Return the (x, y) coordinate for the center point of the cell that contains the specified text.  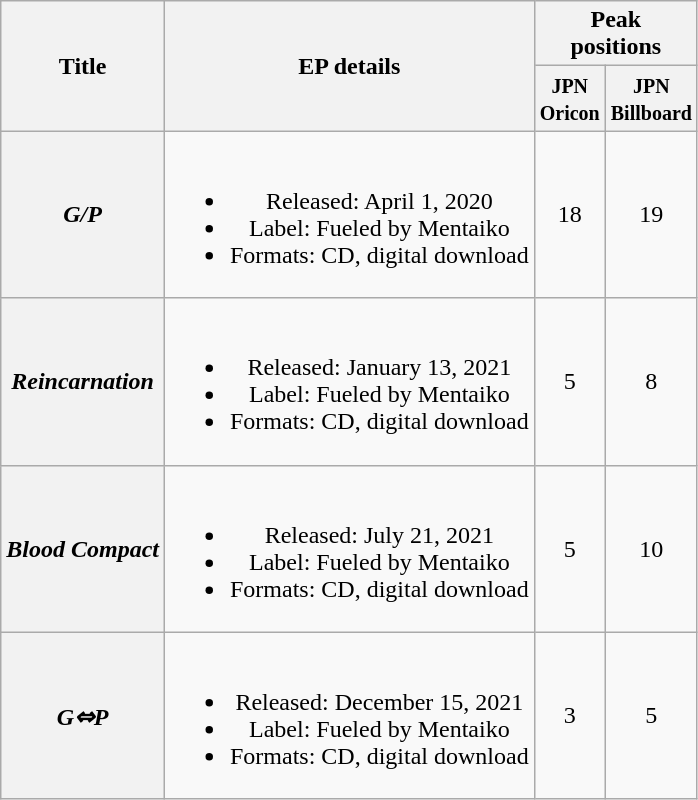
Reincarnation (83, 382)
Released: July 21, 2021Label: Fueled by MentaikoFormats: CD, digital download (349, 548)
JPNBillboard (651, 98)
10 (651, 548)
18 (570, 214)
3 (570, 716)
EP details (349, 66)
JPNOricon (570, 98)
G/P (83, 214)
Peakpositions (616, 34)
Released: January 13, 2021Label: Fueled by MentaikoFormats: CD, digital download (349, 382)
8 (651, 382)
Released: April 1, 2020Label: Fueled by MentaikoFormats: CD, digital download (349, 214)
Title (83, 66)
Released: December 15, 2021Label: Fueled by MentaikoFormats: CD, digital download (349, 716)
19 (651, 214)
G⇔P (83, 716)
Blood Compact (83, 548)
